For the text-containing cell, return its midpoint in (x, y) coordinate format. 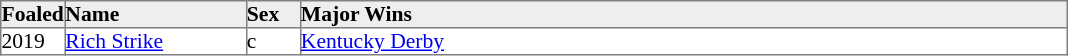
Major Wins (683, 14)
Foaled (33, 14)
Sex (273, 14)
c (273, 42)
2019 (33, 42)
Name (156, 14)
Kentucky Derby (683, 42)
Rich Strike (156, 42)
